For the text-containing cell, return its midpoint in (x, y) coordinate format. 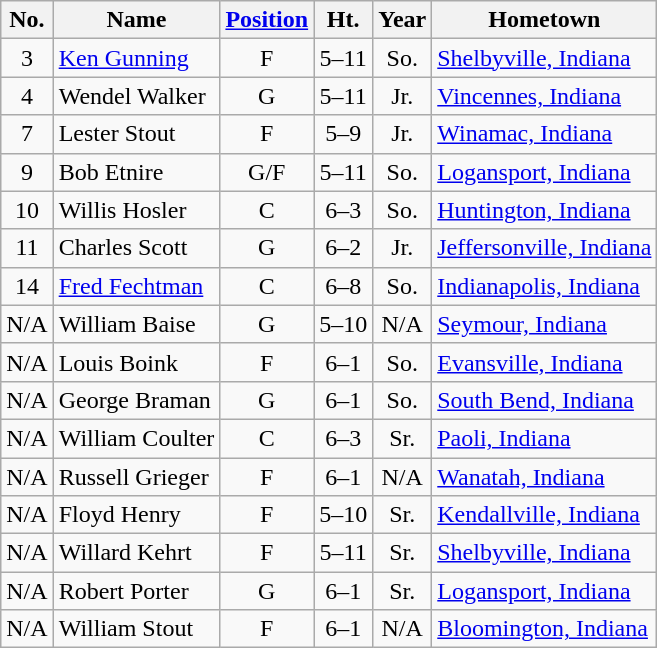
10 (27, 210)
3 (27, 58)
Indianapolis, Indiana (544, 286)
Kendallville, Indiana (544, 515)
Robert Porter (136, 591)
Wanatah, Indiana (544, 477)
Seymour, Indiana (544, 324)
No. (27, 20)
Year (402, 20)
George Braman (136, 400)
Russell Grieger (136, 477)
Name (136, 20)
4 (27, 96)
Charles Scott (136, 248)
Fred Fechtman (136, 286)
Huntington, Indiana (544, 210)
Paoli, Indiana (544, 438)
South Bend, Indiana (544, 400)
Wendel Walker (136, 96)
Vincennes, Indiana (544, 96)
6–2 (344, 248)
Position (267, 20)
9 (27, 172)
William Baise (136, 324)
Willard Kehrt (136, 553)
Winamac, Indiana (544, 134)
Hometown (544, 20)
7 (27, 134)
Bloomington, Indiana (544, 629)
William Coulter (136, 438)
Louis Boink (136, 362)
Bob Etnire (136, 172)
5–9 (344, 134)
Willis Hosler (136, 210)
Jeffersonville, Indiana (544, 248)
6–8 (344, 286)
11 (27, 248)
Floyd Henry (136, 515)
14 (27, 286)
Evansville, Indiana (544, 362)
Ken Gunning (136, 58)
William Stout (136, 629)
G/F (267, 172)
Ht. (344, 20)
Lester Stout (136, 134)
